For the text-containing cell, return its midpoint in [X, Y] coordinate format. 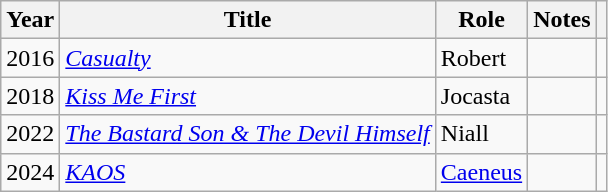
Kiss Me First [248, 96]
2018 [30, 96]
KAOS [248, 172]
Robert [481, 58]
Casualty [248, 58]
Niall [481, 134]
Jocasta [481, 96]
Role [481, 20]
The Bastard Son & The Devil Himself [248, 134]
2016 [30, 58]
2024 [30, 172]
2022 [30, 134]
Notes [562, 20]
Caeneus [481, 172]
Title [248, 20]
Year [30, 20]
